Provide the [X, Y] coordinate of the cell's center where the given text is located.  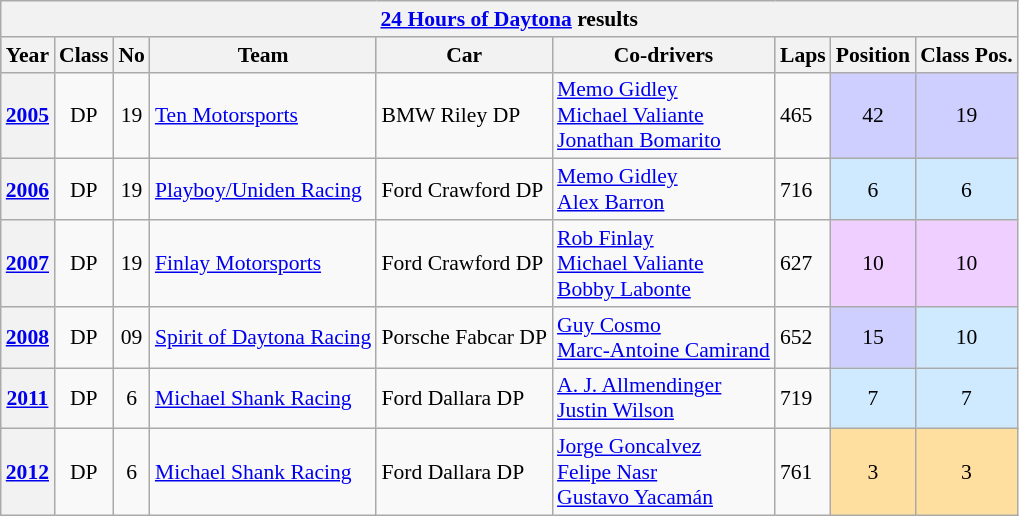
465 [803, 116]
2007 [28, 264]
761 [803, 472]
A. J. Allmendinger Justin Wilson [664, 398]
652 [803, 338]
Position [873, 55]
Guy Cosmo Marc-Antoine Camirand [664, 338]
2008 [28, 338]
BMW Riley DP [464, 116]
2005 [28, 116]
Team [264, 55]
No [132, 55]
Class [84, 55]
716 [803, 190]
Porsche Fabcar DP [464, 338]
09 [132, 338]
24 Hours of Daytona results [510, 19]
Co-drivers [664, 55]
2011 [28, 398]
42 [873, 116]
Rob Finlay Michael Valiante Bobby Labonte [664, 264]
Laps [803, 55]
15 [873, 338]
Year [28, 55]
Ten Motorsports [264, 116]
719 [803, 398]
Spirit of Daytona Racing [264, 338]
Jorge Goncalvez Felipe Nasr Gustavo Yacamán [664, 472]
Playboy/Uniden Racing [264, 190]
Finlay Motorsports [264, 264]
2012 [28, 472]
Memo Gidley Alex Barron [664, 190]
Class Pos. [966, 55]
Car [464, 55]
2006 [28, 190]
Memo Gidley Michael Valiante Jonathan Bomarito [664, 116]
627 [803, 264]
